Extract the [X, Y] coordinate from the center of the cell holding the provided text.  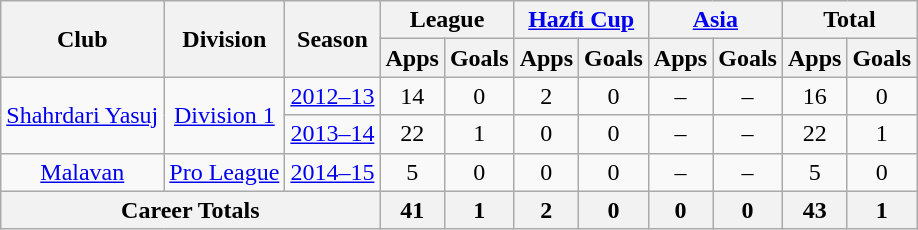
Club [82, 39]
Shahrdari Yasuj [82, 115]
Career Totals [190, 210]
Total [849, 20]
43 [814, 210]
Hazfi Cup [581, 20]
Division 1 [224, 115]
Season [332, 39]
Asia [715, 20]
Pro League [224, 172]
Malavan [82, 172]
League [447, 20]
Division [224, 39]
2014–15 [332, 172]
16 [814, 96]
14 [412, 96]
41 [412, 210]
2012–13 [332, 96]
2013–14 [332, 134]
